Determine the [X, Y] coordinate at the center of the cell enclosing the given text.  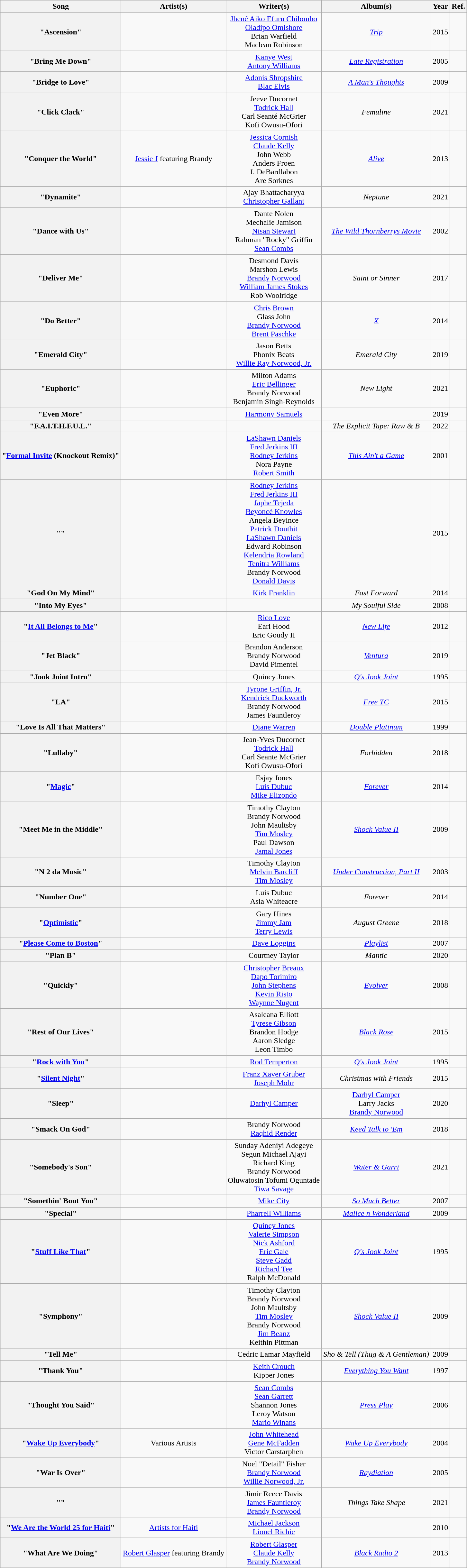
"Meet Me in the Middle" [61, 829]
New Light [376, 389]
Evolver [376, 985]
Asaleana ElliottTyrese GibsonBrandon HodgeAaron SledgeLeon Timbo [274, 1032]
Femuline [376, 112]
So Much Better [376, 1201]
Artists for Haiti [173, 1528]
Jimir Reece Davis James Fauntleroy Brandy Norwood [274, 1502]
"Quickly" [61, 985]
John Whitehead Gene McFadden Victor Carstarphen [274, 1443]
This Ain't a Game [376, 456]
1997 [441, 1371]
Alive [376, 159]
"Somebody's Son" [61, 1167]
"Deliver Me" [61, 278]
Chris Brown Glass John Brandy Norwood Brent Paschke [274, 320]
"Plan B" [61, 956]
Neptune [376, 197]
Courtney Taylor [274, 956]
Water & Garri [376, 1167]
The Explicit Tape: Raw & B [376, 426]
"Symphony" [61, 1316]
"Magic" [61, 786]
"Number One" [61, 897]
"Rock with You" [61, 1062]
Everything You Want [376, 1371]
Milton Adams Eric Bellinger Brandy Norwood Benjamin Singh-Reynolds [274, 389]
Double Platinum [376, 727]
Quincy Jones [274, 677]
A Man's Thoughts [376, 82]
"Lullaby" [61, 753]
"Smack On God" [61, 1129]
2002 [441, 231]
2001 [441, 456]
Jessica CornishClaude KellyJohn WebbAnders FroenJ. DeBardlabonAre Sorknes [274, 159]
Christmas with Friends [376, 1078]
"Thought You Said" [61, 1405]
"Formal Invite (Knockout Remix)" [61, 456]
Rico Love Earl Hood Eric Goudy II [274, 626]
Adonis Shropshire Blac Elvis [274, 82]
Saint or Sinner [376, 278]
Writer(s) [274, 6]
"Wake Up Everybody" [61, 1443]
"Silent Night" [61, 1078]
Keith Crouch Kipper Jones [274, 1371]
"It All Belongs to Me" [61, 626]
Emerald City [376, 354]
"Bring Me Down" [61, 61]
"N 2 da Music" [61, 872]
Pharrell Williams [274, 1213]
Song [61, 6]
Christopher Breaux Dapo Torimiro John Stephens Kevin Risto Waynne Nugent [274, 985]
Tyrone Griffin, Jr. Kendrick DuckworthBrandy NorwoodJames Fauntleroy [274, 702]
Sho & Tell (Thug & A Gentleman) [376, 1354]
August Greene [376, 922]
2010 [441, 1528]
Malice n Wonderland [376, 1213]
Under Construction, Part II [376, 872]
Darhyl Camper Larry Jacks Brandy Norwood [376, 1104]
Forbidden [376, 753]
"Somethin' Bout You" [61, 1201]
My Soulful Side [376, 605]
"Dance with Us" [61, 231]
Dave Loggins [274, 943]
Black Radio 2 [376, 1553]
New Life [376, 626]
Noel "Detail" Fisher Brandy Norwood Willie Norwood, Jr. [274, 1473]
Michael Jackson Lionel Richie [274, 1528]
Jeeve Ducornet Todrick Hall Carl Seanté McGrier Kofi Owusu-Ofori [274, 112]
Jhené Aiko Efuru ChilomboOladipo OmishoreBrian Warfield Maclean Robinson [274, 32]
Luis Dubuc Asia Whiteacre [274, 897]
"F.A.I.T.H.F.U.L." [61, 426]
2017 [441, 278]
Fast Forward [376, 593]
Ventura [376, 656]
Jessie J featuring Brandy [173, 159]
"Ascension" [61, 32]
Album(s) [376, 6]
Kanye WestAntony Williams [274, 61]
"Do Better" [61, 320]
Gary Hines Jimmy Jam Terry Lewis [274, 922]
"Please Come to Boston" [61, 943]
Mike City [274, 1201]
Various Artists [173, 1443]
Year [441, 6]
"Click Clack" [61, 112]
"Special" [61, 1213]
2004 [441, 1443]
LaShawn Daniels Fred Jerkins III Rodney Jerkins Nora Payne Robert Smith [274, 456]
Dante Nolen Mechalie Jamison Nisan Stewart Rahman "Rocky" Griffin Sean Combs [274, 231]
"War Is Over" [61, 1473]
Raydiation [376, 1473]
Sunday Adeniyi Adegeye Segun Michael Ajayi Richard King Brandy Norwood Oluwatosin Tofumi Oguntade Tiwa Savage [274, 1167]
Esjay JonesLuis DubucMike Elizondo [274, 786]
Mantic [376, 956]
Sean Combs Sean Garrett Shannon Jones Leroy Watson Mario Winans [274, 1405]
Jason Betts Phonix Beats Willie Ray Norwood, Jr. [274, 354]
"Stuff Like That" [61, 1252]
Diane Warren [274, 727]
Timothy Clayton Melvin Barcliff Tim Mosley [274, 872]
"Love Is All That Matters" [61, 727]
"Bridge to Love" [61, 82]
"Jet Black" [61, 656]
Ref. [459, 6]
Franz Xaver GruberJoseph Mohr [274, 1078]
2012 [441, 626]
Black Rose [376, 1032]
Free TC [376, 702]
"LA" [61, 702]
"Dynamite" [61, 197]
"Emerald City" [61, 354]
"Rest of Our Lives" [61, 1032]
Harmony Samuels [274, 414]
"We Are the World 25 for Haiti" [61, 1528]
Press Play [376, 1405]
Timothy Clayton Brandy Norwood John Maultsby Tim Mosley Paul Dawson Jamal Jones [274, 829]
Darhyl Camper [274, 1104]
Artist(s) [173, 6]
Robert Glasper Claude Kelly Brandy Norwood [274, 1553]
2006 [441, 1405]
"What Are We Doing" [61, 1553]
Ajay Bhattacharyya Christopher Gallant [274, 197]
Cedric Lamar Mayfield [274, 1354]
Late Registration [376, 61]
1999 [441, 727]
Brandy NorwoodRaqhid Render [274, 1129]
Kirk Franklin [274, 593]
"Even More" [61, 414]
Robert Glasper featuring Brandy [173, 1553]
The Wild Thornberrys Movie [376, 231]
Playlist [376, 943]
Trip [376, 32]
X [376, 320]
"Into My Eyes" [61, 605]
"Conquer the World" [61, 159]
"Sleep" [61, 1104]
Keed Talk to 'Em [376, 1129]
Brandon Anderson Brandy Norwood David Pimentel [274, 656]
2022 [441, 426]
Desmond Davis Marshon Lewis Brandy Norwood William James Stokes Rob Woolridge [274, 278]
Things Take Shape [376, 1502]
Timothy Clayton Brandy Norwood John Maultsby Tim Mosley Brandy Norwood Jim Beanz Keithin Pittman [274, 1316]
"Optimistic" [61, 922]
"Thank You" [61, 1371]
"God On My Mind" [61, 593]
Wake Up Everybody [376, 1443]
"Tell Me" [61, 1354]
Jean-Yves Ducornet Todrick Hall Carl Seante McGrier Kofi Owusu-Ofori [274, 753]
2003 [441, 872]
Rod Temperton [274, 1062]
"Euphoric" [61, 389]
"Jook Joint Intro" [61, 677]
Quincy Jones Valerie Simpson Nick Ashford Eric Gale Steve Gadd Richard Tee Ralph McDonald [274, 1252]
